Determine the (X, Y) coordinate at the center of the cell enclosing the given text.  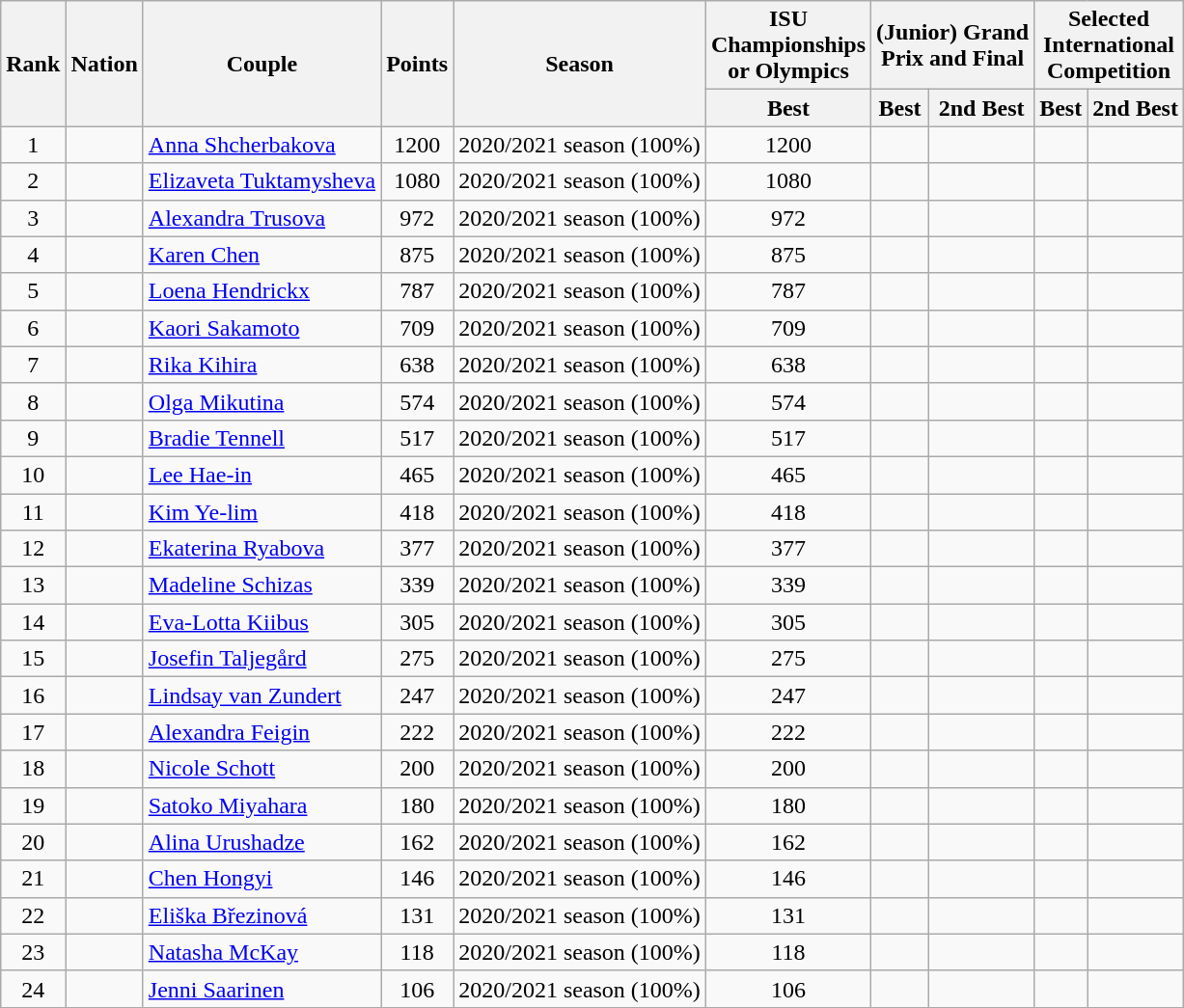
Alexandra Trusova (262, 218)
Rika Kihira (262, 365)
Elizaveta Tuktamysheva (262, 181)
9 (33, 438)
Satoko Miyahara (262, 805)
6 (33, 328)
13 (33, 586)
1 (33, 145)
Chen Hongyi (262, 879)
7 (33, 365)
(Junior) Grand Prix and Final (953, 45)
19 (33, 805)
Season (580, 64)
10 (33, 475)
Eva-Lotta Kiibus (262, 622)
16 (33, 695)
Lindsay van Zundert (262, 695)
Eliška Březinová (262, 915)
17 (33, 732)
Loena Hendrickx (262, 291)
14 (33, 622)
24 (33, 989)
20 (33, 842)
Anna Shcherbakova (262, 145)
15 (33, 659)
Nicole Schott (262, 769)
Alexandra Feigin (262, 732)
Natasha McKay (262, 952)
Karen Chen (262, 255)
4 (33, 255)
2 (33, 181)
18 (33, 769)
Kaori Sakamoto (262, 328)
Bradie Tennell (262, 438)
3 (33, 218)
Madeline Schizas (262, 586)
21 (33, 879)
Nation (104, 64)
12 (33, 549)
11 (33, 512)
Jenni Saarinen (262, 989)
Ekaterina Ryabova (262, 549)
Couple (262, 64)
23 (33, 952)
Rank (33, 64)
22 (33, 915)
ISU Championships or Olympics (787, 45)
Lee Hae-in (262, 475)
Olga Mikutina (262, 401)
8 (33, 401)
5 (33, 291)
Points (417, 64)
Selected International Competition (1110, 45)
Alina Urushadze (262, 842)
Kim Ye-lim (262, 512)
Josefin Taljegård (262, 659)
